Return [X, Y] of the center of cell containing provided text 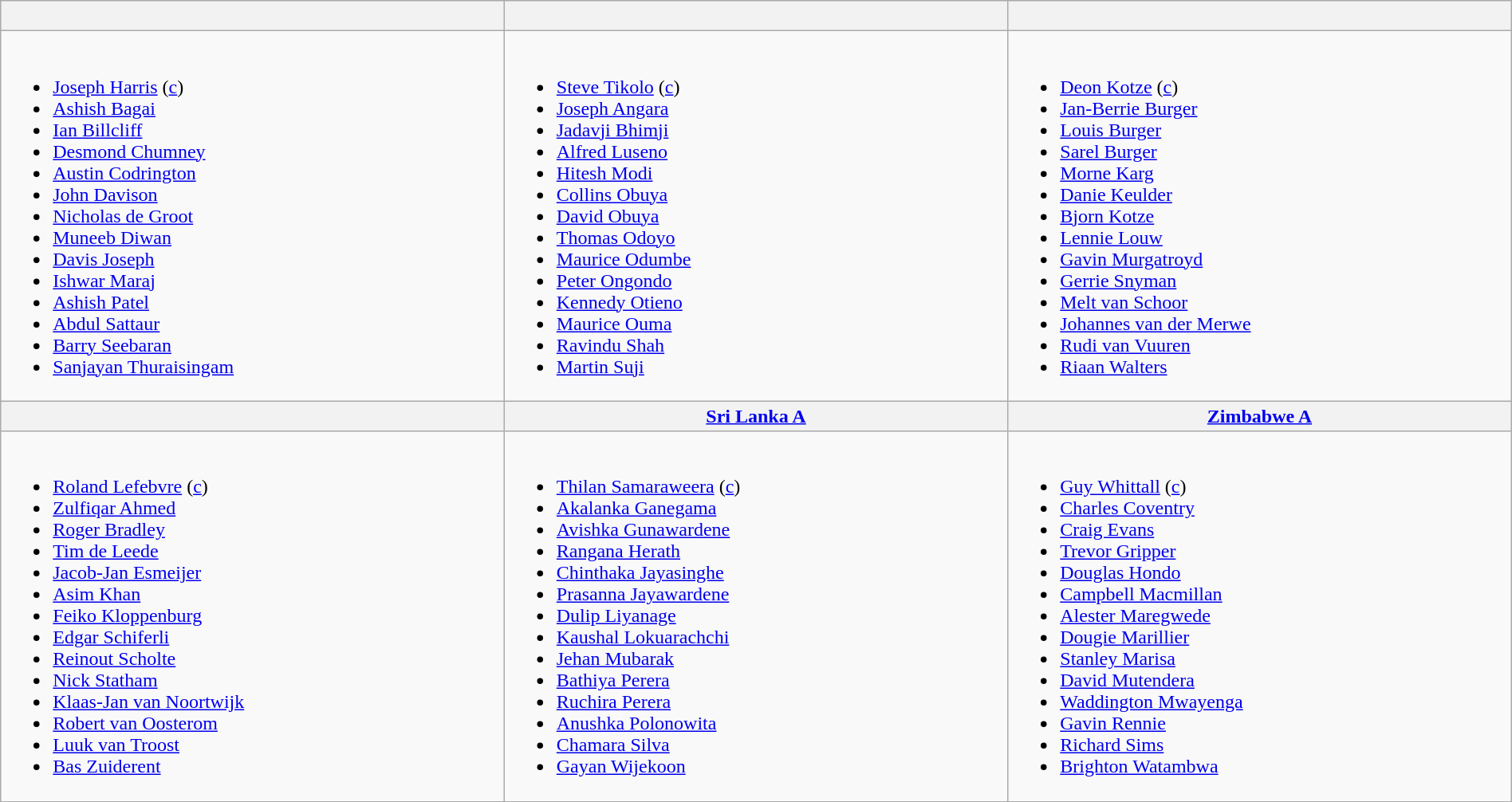
Zimbabwe A [1260, 416]
Sri Lanka A [756, 416]
